Identify which cell holds the provided text, then report its [X, Y] central coordinate. 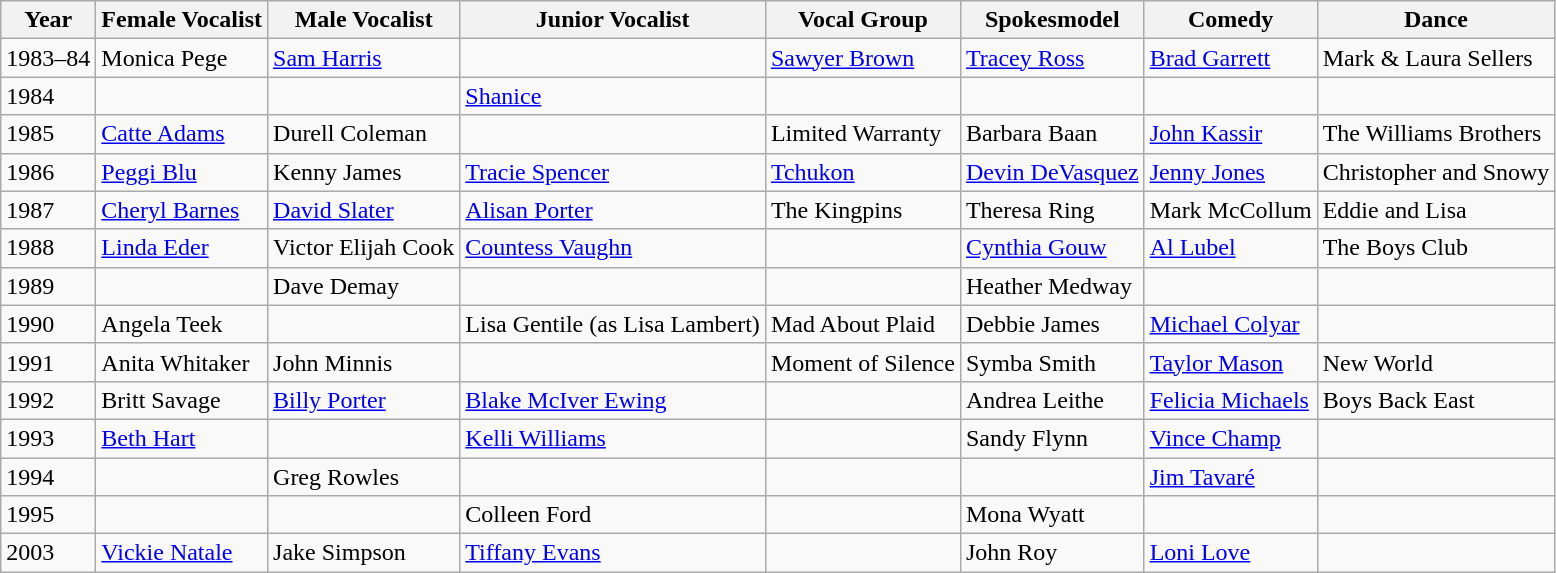
Andrea Leithe [1052, 400]
1993 [48, 438]
Dave Demay [364, 286]
Symba Smith [1052, 362]
Cheryl Barnes [182, 210]
Durell Coleman [364, 134]
Moment of Silence [862, 362]
Anita Whitaker [182, 362]
2003 [48, 553]
Tchukon [862, 172]
Theresa Ring [1052, 210]
1985 [48, 134]
Tiffany Evans [613, 553]
John Minnis [364, 362]
Heather Medway [1052, 286]
1992 [48, 400]
John Roy [1052, 553]
Countess Vaughn [613, 248]
Jenny Jones [1230, 172]
Junior Vocalist [613, 20]
Catte Adams [182, 134]
Victor Elijah Cook [364, 248]
John Kassir [1230, 134]
Comedy [1230, 20]
New World [1436, 362]
Vickie Natale [182, 553]
Loni Love [1230, 553]
Blake McIver Ewing [613, 400]
1988 [48, 248]
1984 [48, 96]
Linda Eder [182, 248]
Vocal Group [862, 20]
Mona Wyatt [1052, 515]
Monica Pege [182, 58]
The Boys Club [1436, 248]
1987 [48, 210]
Mark McCollum [1230, 210]
Sandy Flynn [1052, 438]
1989 [48, 286]
1990 [48, 324]
Michael Colyar [1230, 324]
Mad About Plaid [862, 324]
Jim Tavaré [1230, 477]
Barbara Baan [1052, 134]
Billy Porter [364, 400]
The Kingpins [862, 210]
Felicia Michaels [1230, 400]
Kelli Williams [613, 438]
Taylor Mason [1230, 362]
Devin DeVasquez [1052, 172]
Shanice [613, 96]
Tracey Ross [1052, 58]
Mark & Laura Sellers [1436, 58]
Debbie James [1052, 324]
Male Vocalist [364, 20]
Alisan Porter [613, 210]
Sawyer Brown [862, 58]
Tracie Spencer [613, 172]
David Slater [364, 210]
Colleen Ford [613, 515]
Kenny James [364, 172]
Cynthia Gouw [1052, 248]
Year [48, 20]
1995 [48, 515]
Christopher and Snowy [1436, 172]
Vince Champ [1230, 438]
Al Lubel [1230, 248]
Greg Rowles [364, 477]
1994 [48, 477]
1991 [48, 362]
The Williams Brothers [1436, 134]
Sam Harris [364, 58]
Peggi Blu [182, 172]
Limited Warranty [862, 134]
1986 [48, 172]
Dance [1436, 20]
Beth Hart [182, 438]
Jake Simpson [364, 553]
Brad Garrett [1230, 58]
Boys Back East [1436, 400]
Britt Savage [182, 400]
Lisa Gentile (as Lisa Lambert) [613, 324]
Angela Teek [182, 324]
Spokesmodel [1052, 20]
Female Vocalist [182, 20]
1983–84 [48, 58]
Eddie and Lisa [1436, 210]
